Return [X, Y] of the center of cell containing provided text 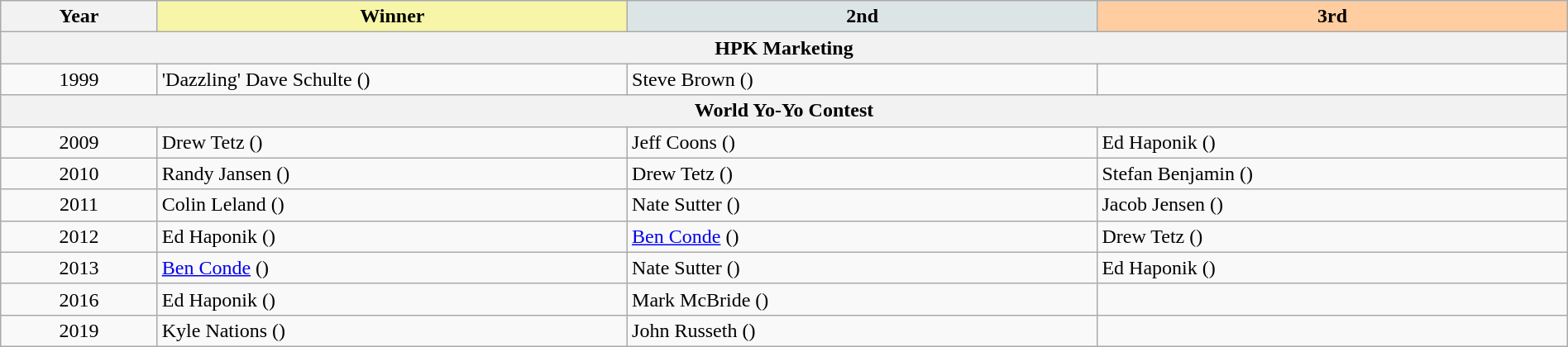
Jacob Jensen () [1332, 205]
Steve Brown () [863, 79]
2009 [79, 142]
Colin Leland () [392, 205]
World Yo-Yo Contest [784, 111]
Winner [392, 17]
2010 [79, 173]
Year [79, 17]
Jeff Coons () [863, 142]
HPK Marketing [784, 48]
2nd [863, 17]
2016 [79, 299]
Mark McBride () [863, 299]
Randy Jansen () [392, 173]
'Dazzling' Dave Schulte () [392, 79]
John Russeth () [863, 330]
Kyle Nations () [392, 330]
Stefan Benjamin () [1332, 173]
2012 [79, 236]
2011 [79, 205]
3rd [1332, 17]
2019 [79, 330]
2013 [79, 268]
1999 [79, 79]
